Determine the [x, y] coordinate at the center of the cell enclosing the given text.  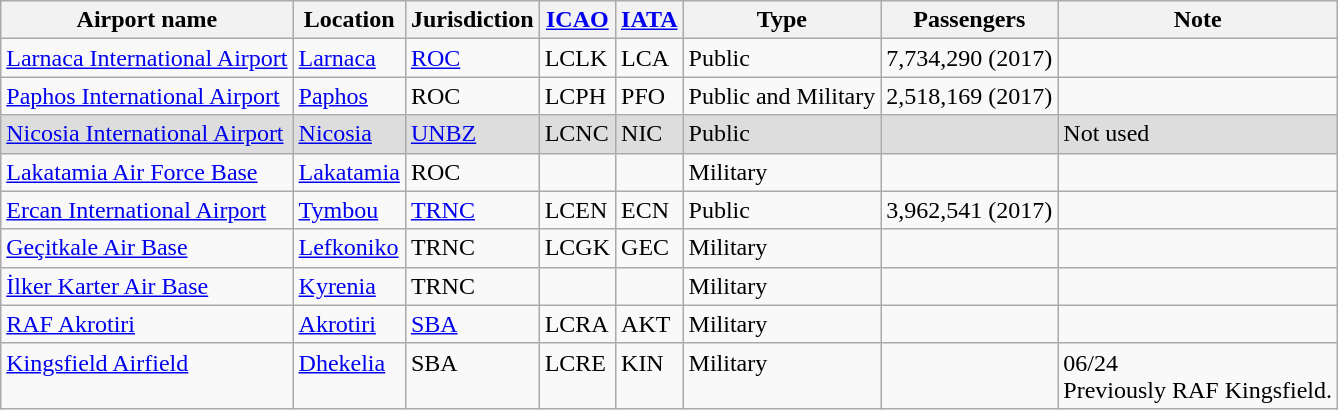
Nicosia [349, 134]
Tymbou [349, 210]
LCEN [577, 210]
LCRE [577, 376]
Paphos [349, 96]
Lakatamia Air Force Base [147, 172]
2,518,169 (2017) [970, 96]
3,962,541 (2017) [970, 210]
ECN [650, 210]
Ercan International Airport [147, 210]
Kyrenia [349, 286]
Akrotiri [349, 324]
LCLK [577, 58]
LCPH [577, 96]
Lakatamia [349, 172]
Larnaca [349, 58]
IATA [650, 20]
7,734,290 (2017) [970, 58]
06/24 Previously RAF Kingsfield. [1198, 376]
LCNC [577, 134]
Kingsfield Airfield [147, 376]
İlker Karter Air Base [147, 286]
Public and Military [782, 96]
NIC [650, 134]
KIN [650, 376]
Larnaca International Airport [147, 58]
LCGK [577, 248]
UNBZ [472, 134]
Location [349, 20]
RAF Akrotiri [147, 324]
Dhekelia [349, 376]
Note [1198, 20]
AKT [650, 324]
Airport name [147, 20]
LCA [650, 58]
Type [782, 20]
Lefkoniko [349, 248]
Paphos International Airport [147, 96]
Jurisdiction [472, 20]
GEC [650, 248]
Geçitkale Air Base [147, 248]
PFO [650, 96]
LCRA [577, 324]
Not used [1198, 134]
Nicosia International Airport [147, 134]
Passengers [970, 20]
ICAO [577, 20]
